Return (X, Y) of the center of cell containing provided text 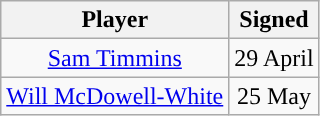
Will McDowell-White (115, 96)
Signed (274, 20)
Sam Timmins (115, 58)
29 April (274, 58)
Player (115, 20)
25 May (274, 96)
